Extract the (X, Y) coordinate from the center of the cell holding the provided text.  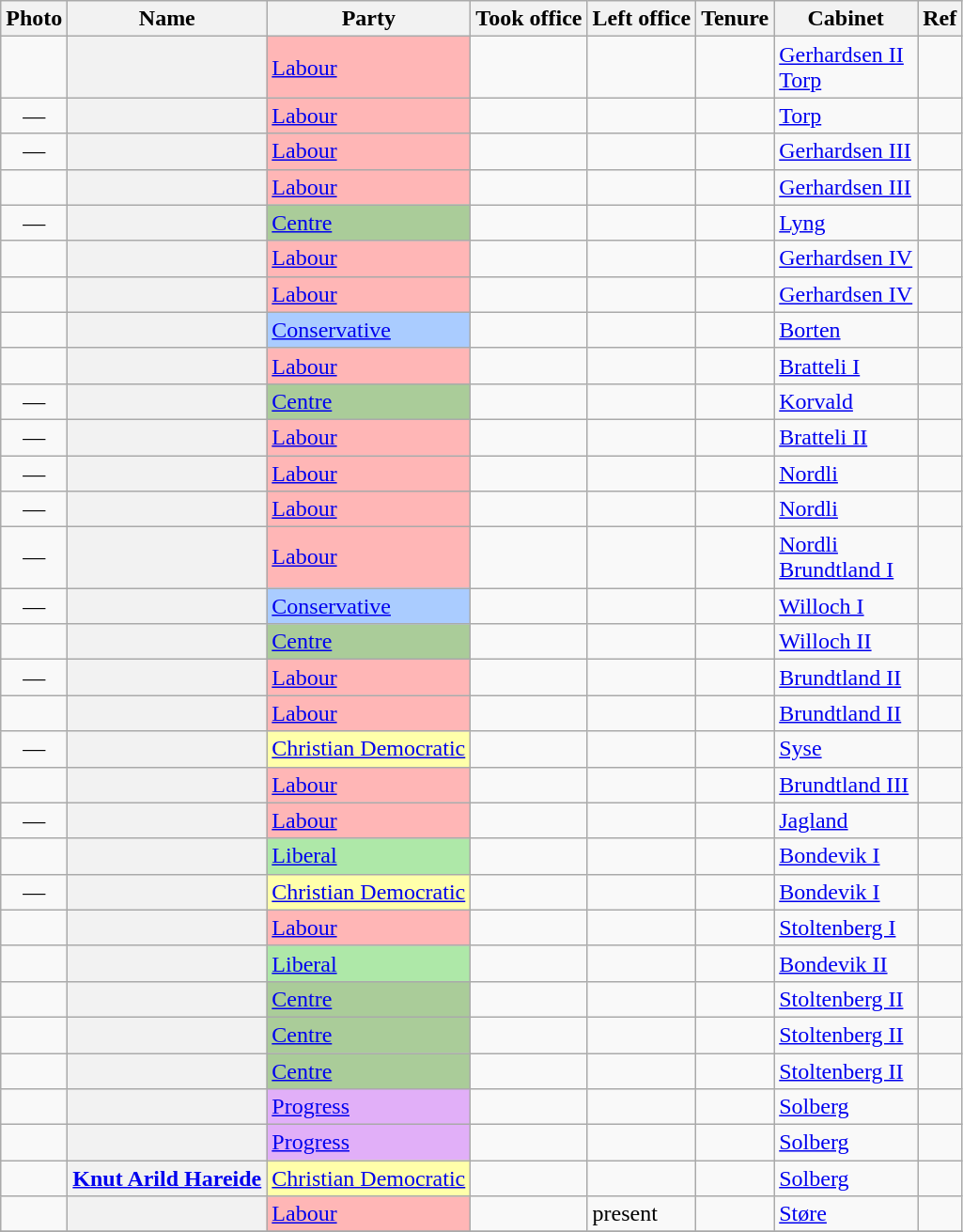
present (642, 1214)
Willoch I (846, 606)
Photo (34, 19)
Torp (846, 116)
Bratteli I (846, 366)
Tenure (735, 19)
Gerhardsen IITorp (846, 68)
Syse (846, 749)
Bondevik II (846, 963)
Bratteli II (846, 437)
Willoch II (846, 642)
Took office (529, 19)
Borten (846, 330)
Ref (940, 19)
Brundtland III (846, 785)
Korvald (846, 401)
Cabinet (846, 19)
Party (368, 19)
Name (167, 19)
Lyng (846, 223)
Stoltenberg I (846, 928)
Støre (846, 1214)
NordliBrundtland I (846, 558)
Jagland (846, 820)
Left office (642, 19)
Knut Arild Hareide (167, 1178)
